Return the (x, y) coordinate for the center point of the cell that contains the specified text.  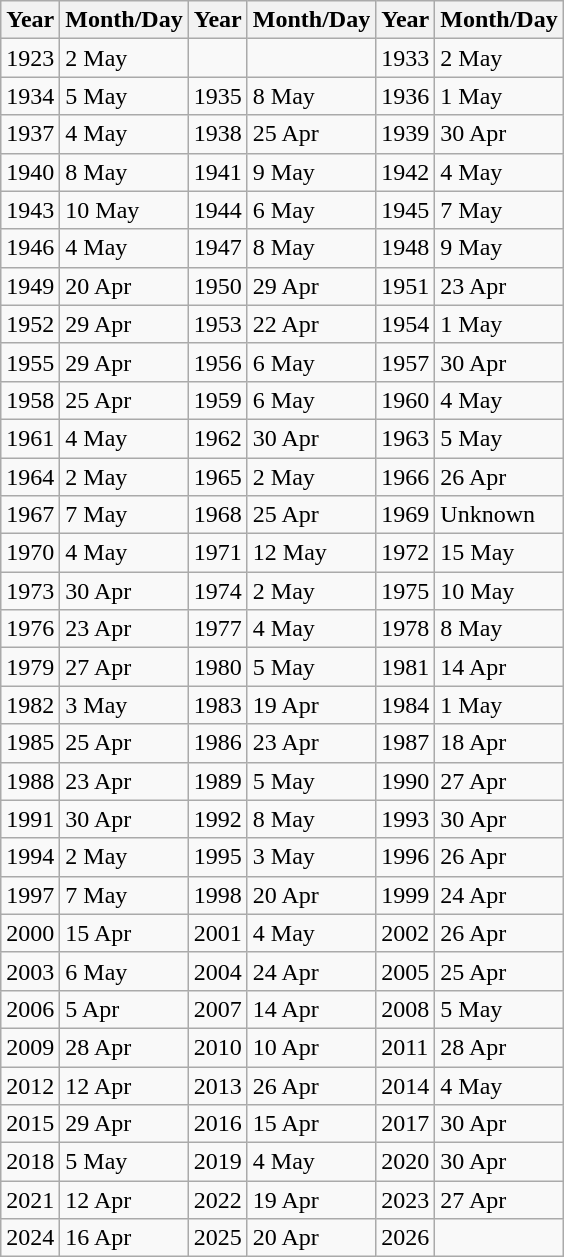
1956 (218, 362)
1942 (406, 172)
1987 (406, 743)
1976 (30, 629)
1951 (406, 286)
2021 (30, 1200)
1955 (30, 362)
1939 (406, 134)
1952 (30, 324)
2007 (218, 1009)
2015 (30, 1124)
1949 (30, 286)
1983 (218, 705)
1990 (406, 781)
1993 (406, 819)
1933 (406, 58)
2006 (30, 1009)
1969 (406, 515)
2005 (406, 971)
1982 (30, 705)
5 Apr (124, 1009)
1984 (406, 705)
1950 (218, 286)
1980 (218, 667)
2024 (30, 1238)
1962 (218, 438)
1935 (218, 96)
2018 (30, 1162)
1946 (30, 248)
22 Apr (311, 324)
2014 (406, 1085)
2022 (218, 1200)
1947 (218, 248)
1961 (30, 438)
1937 (30, 134)
1989 (218, 781)
1975 (406, 591)
2019 (218, 1162)
1994 (30, 857)
1968 (218, 515)
16 Apr (124, 1238)
1957 (406, 362)
1998 (218, 895)
1966 (406, 477)
1958 (30, 400)
1965 (218, 477)
2012 (30, 1085)
2010 (218, 1047)
2002 (406, 933)
1963 (406, 438)
1923 (30, 58)
1953 (218, 324)
2003 (30, 971)
1945 (406, 210)
1992 (218, 819)
1967 (30, 515)
1959 (218, 400)
2004 (218, 971)
1974 (218, 591)
2025 (218, 1238)
2000 (30, 933)
1954 (406, 324)
2009 (30, 1047)
1938 (218, 134)
1981 (406, 667)
1971 (218, 553)
2013 (218, 1085)
1986 (218, 743)
2008 (406, 1009)
1964 (30, 477)
15 May (499, 553)
1936 (406, 96)
1972 (406, 553)
2017 (406, 1124)
1944 (218, 210)
1941 (218, 172)
Unknown (499, 515)
2020 (406, 1162)
1979 (30, 667)
1988 (30, 781)
1985 (30, 743)
1996 (406, 857)
1999 (406, 895)
2001 (218, 933)
1970 (30, 553)
1978 (406, 629)
2026 (406, 1238)
1943 (30, 210)
2011 (406, 1047)
1973 (30, 591)
1997 (30, 895)
1995 (218, 857)
1948 (406, 248)
18 Apr (499, 743)
1991 (30, 819)
1960 (406, 400)
10 Apr (311, 1047)
12 May (311, 553)
1934 (30, 96)
1940 (30, 172)
2016 (218, 1124)
1977 (218, 629)
2023 (406, 1200)
